Capture the cell that displays the provided text and extract its (x, y) central coordinate. 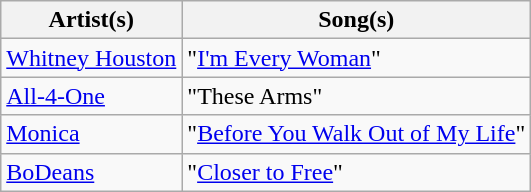
Song(s) (356, 20)
"Closer to Free" (356, 172)
All-4-One (92, 96)
Artist(s) (92, 20)
BoDeans (92, 172)
"Before You Walk Out of My Life" (356, 134)
"I'm Every Woman" (356, 58)
"These Arms" (356, 96)
Whitney Houston (92, 58)
Monica (92, 134)
